Determine the [x, y] coordinate at the center of the cell enclosing the given text.  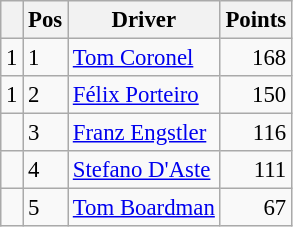
3 [46, 133]
Points [256, 20]
Driver [144, 20]
116 [256, 133]
67 [256, 208]
5 [46, 208]
111 [256, 170]
Franz Engstler [144, 133]
Stefano D'Aste [144, 170]
Tom Coronel [144, 58]
Tom Boardman [144, 208]
168 [256, 58]
Pos [46, 20]
4 [46, 170]
2 [46, 95]
150 [256, 95]
Félix Porteiro [144, 95]
